Identify which cell holds the provided text, then report its [X, Y] central coordinate. 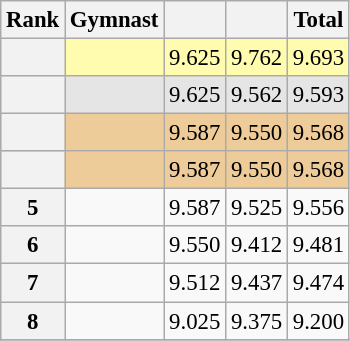
9.200 [318, 321]
9.562 [257, 95]
9.525 [257, 208]
7 [33, 283]
9.512 [195, 283]
9.437 [257, 283]
9.412 [257, 245]
9.481 [318, 245]
9.593 [318, 95]
Total [318, 20]
9.375 [257, 321]
9.762 [257, 58]
9.556 [318, 208]
Gymnast [114, 20]
9.474 [318, 283]
6 [33, 245]
5 [33, 208]
9.693 [318, 58]
9.025 [195, 321]
8 [33, 321]
Rank [33, 20]
